Return the (x, y) coordinate for the center point of the cell that contains the specified text.  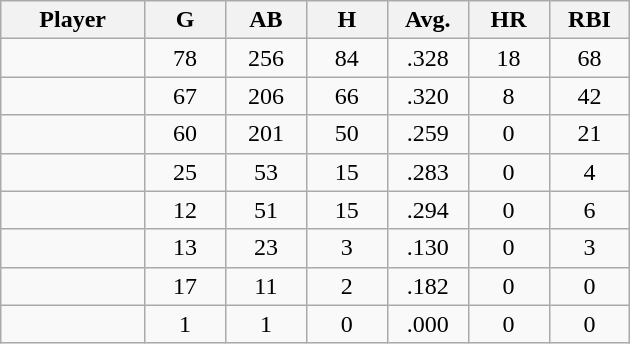
84 (346, 58)
67 (186, 96)
23 (266, 248)
12 (186, 210)
2 (346, 286)
53 (266, 172)
13 (186, 248)
.283 (428, 172)
HR (508, 20)
RBI (590, 20)
.259 (428, 134)
H (346, 20)
17 (186, 286)
.182 (428, 286)
256 (266, 58)
68 (590, 58)
.328 (428, 58)
6 (590, 210)
42 (590, 96)
.320 (428, 96)
Avg. (428, 20)
18 (508, 58)
21 (590, 134)
25 (186, 172)
50 (346, 134)
4 (590, 172)
201 (266, 134)
AB (266, 20)
206 (266, 96)
11 (266, 286)
Player (73, 20)
78 (186, 58)
.130 (428, 248)
51 (266, 210)
66 (346, 96)
60 (186, 134)
.000 (428, 324)
8 (508, 96)
.294 (428, 210)
G (186, 20)
